Identify which cell holds the provided text, then report its (X, Y) central coordinate. 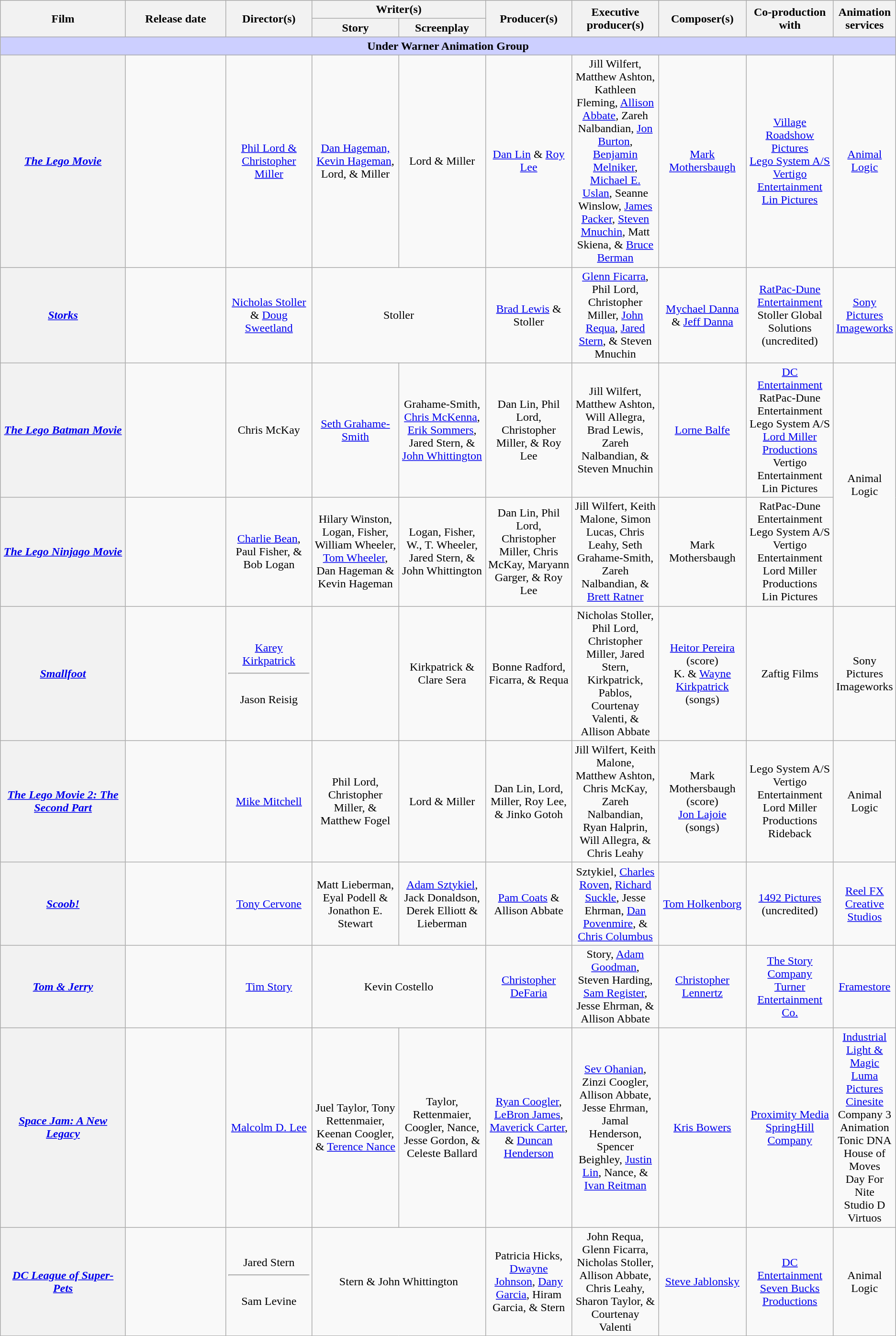
Executive producer(s) (616, 19)
John Requa, Glenn Ficarra, Nicholas Stoller, Allison Abbate, Chris Leahy, Sharon Taylor, & Courtenay Valenti (616, 1282)
Framestore (864, 986)
Dan Lin, Phil Lord, Christopher Miller, & Roy Lee (528, 430)
Phil Lord, Christopher Miller, & Matthew Fogel (355, 801)
Taylor, Rettenmaier, Coogler, Nance, Jesse Gordon, & Celeste Ballard (442, 1127)
Dan Lin & Roy Lee (528, 161)
Space Jam: A New Legacy (63, 1127)
Christopher DeFaria (528, 986)
The Lego Movie 2: The Second Part (63, 801)
Ryan Coogler, LeBron James, Maverick Carter, & Duncan Henderson (528, 1127)
Industrial Light & MagicLuma PicturesCinesiteCompany 3 AnimationTonic DNAHouse of MovesDay For NiteStudio DVirtuos (864, 1127)
Bonne Radford, Ficarra, & Requa (528, 673)
Smallfoot (63, 673)
Chris McKay (269, 430)
Zaftig Films (790, 673)
Screenplay (442, 28)
Jill Wilfert, Keith Malone, Simon Lucas, Chris Leahy, Seth Grahame-Smith, Zareh Nalbandian, & Brett Ratner (616, 551)
The Lego Movie (63, 161)
Film (63, 19)
Hilary Winston, Logan, Fisher, William Wheeler, Tom Wheeler, Dan Hageman & Kevin Hageman (355, 551)
Grahame-Smith, Chris McKenna, Erik Sommers, Jared Stern, & John Whittington (442, 430)
Tom & Jerry (63, 986)
Proximity MediaSpringHill Company (790, 1127)
Heitor Pereira (score)K. & Wayne Kirkpatrick (songs) (703, 673)
Jill Wilfert, Matthew Ashton, Will Allegra, Brad Lewis, Zareh Nalbandian, & Steven Mnuchin (616, 430)
Tony Cervone (269, 904)
DC League of Super-Pets (63, 1282)
Christopher Lennertz (703, 986)
Malcolm D. Lee (269, 1127)
Kirkpatrick & Clare Sera (442, 673)
Lorne Balfe (703, 430)
Composer(s) (703, 19)
Kevin Costello (399, 986)
Story (355, 28)
Glenn Ficarra, Phil Lord, Christopher Miller, John Requa, Jared Stern, & Steven Mnuchin (616, 315)
RatPac-Dune EntertainmentLego System A/SVertigo EntertainmentLord Miller ProductionsLin Pictures (790, 551)
The Lego Batman Movie (63, 430)
Tim Story (269, 986)
Sztykiel, Charles Roven, Richard Suckle, Jesse Ehrman, Dan Povenmire, & Chris Columbus (616, 904)
Dan Lin, Phil Lord, Christopher Miller, Chris McKay, Maryann Garger, & Roy Lee (528, 551)
Dan Hageman, Kevin Hageman, Lord, & Miller (355, 161)
Lego System A/SVertigo EntertainmentLord Miller ProductionsRideback (790, 801)
DC EntertainmentRatPac-Dune EntertainmentLego System A/SLord Miller ProductionsVertigo EntertainmentLin Pictures (790, 430)
Mike Mitchell (269, 801)
Kris Bowers (703, 1127)
Dan Lin, Lord, Miller, Roy Lee, & Jinko Gotoh (528, 801)
Seth Grahame-Smith (355, 430)
Under Warner Animation Group (448, 46)
Story, Adam Goodman, Steven Harding, Sam Register, Jesse Ehrman, & Allison Abbate (616, 986)
Village Roadshow PicturesLego System A/SVertigo EntertainmentLin Pictures (790, 161)
Mark Mothersbaugh (score)Jon Lajoie (songs) (703, 801)
Mychael Danna & Jeff Danna (703, 315)
Stoller (399, 315)
Phil Lord & Christopher Miller (269, 161)
Juel Taylor, Tony Rettenmaier, Keenan Coogler, & Terence Nance (355, 1127)
The Story CompanyTurner Entertainment Co. (790, 986)
Producer(s) (528, 19)
Tom Holkenborg (703, 904)
Karey KirkpatrickJason Reisig (269, 673)
Animation services (864, 19)
Director(s) (269, 19)
Sev Ohanian, Zinzi Coogler, Allison Abbate, Jesse Ehrman, Jamal Henderson, Spencer Beighley, Justin Lin, Nance, & Ivan Reitman (616, 1127)
Steve Jablonsky (703, 1282)
The Lego Ninjago Movie (63, 551)
Release date (175, 19)
Jill Wilfert, Keith Malone, Matthew Ashton, Chris McKay, Zareh Nalbandian, Ryan Halprin, Will Allegra, & Chris Leahy (616, 801)
Matt Lieberman, Eyal Podell & Jonathon E. Stewart (355, 904)
Patricia Hicks, Dwayne Johnson, Dany Garcia, Hiram Garcia, & Stern (528, 1282)
Co-production with (790, 19)
Writer(s) (399, 10)
Stern & John Whittington (399, 1282)
Scoob! (63, 904)
Reel FX Creative Studios (864, 904)
Storks (63, 315)
Nicholas Stoller & Doug Sweetland (269, 315)
DC EntertainmentSeven Bucks Productions (790, 1282)
1492 Pictures (uncredited) (790, 904)
Brad Lewis & Stoller (528, 315)
Nicholas Stoller, Phil Lord, Christopher Miller, Jared Stern, Kirkpatrick, Pablos, Courtenay Valenti, & Allison Abbate (616, 673)
RatPac-Dune EntertainmentStoller Global Solutions (uncredited) (790, 315)
Adam Sztykiel, Jack Donaldson, Derek Elliott & Lieberman (442, 904)
Charlie Bean, Paul Fisher, & Bob Logan (269, 551)
Jared SternSam Levine (269, 1282)
Pam Coats & Allison Abbate (528, 904)
Logan, Fisher, W., T. Wheeler, Jared Stern, & John Whittington (442, 551)
